Determine the (x, y) coordinate at the center of the cell enclosing the given text.  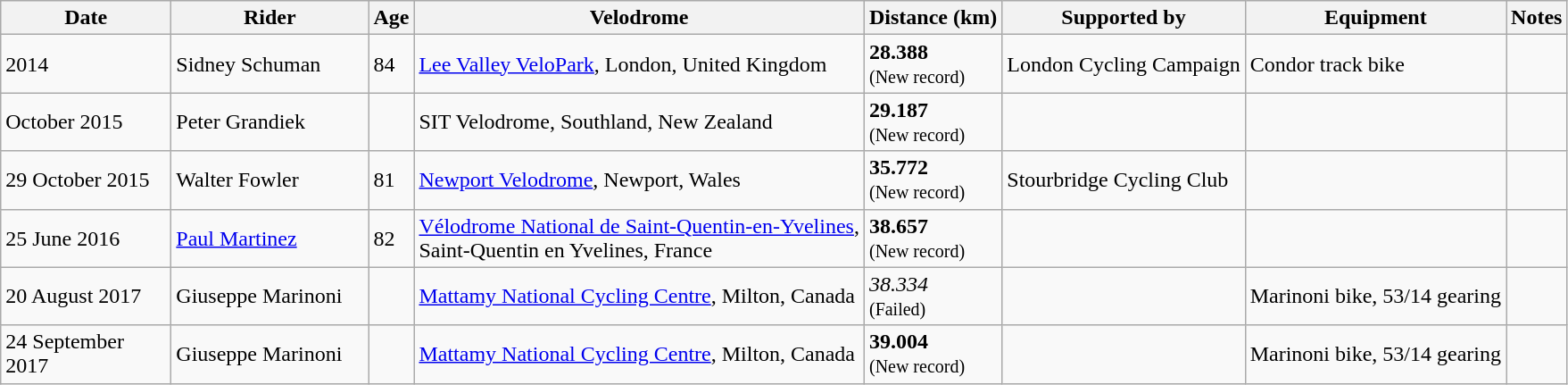
38.657(New record) (933, 238)
24 September 2017 (86, 354)
Walter Fowler (270, 180)
35.772(New record) (933, 180)
29 October 2015 (86, 180)
25 June 2016 (86, 238)
2014 (86, 64)
SIT Velodrome, Southland, New Zealand (639, 121)
Equipment (1375, 18)
82 (391, 238)
Paul Martinez (270, 238)
28.388(New record) (933, 64)
Condor track bike (1375, 64)
Sidney Schuman (270, 64)
Rider (270, 18)
84 (391, 64)
Stourbridge Cycling Club (1124, 180)
October 2015 (86, 121)
Peter Grandiek (270, 121)
20 August 2017 (86, 297)
Newport Velodrome, Newport, Wales (639, 180)
Vélodrome National de Saint-Quentin-en-Yvelines,Saint-Quentin en Yvelines, France (639, 238)
Velodrome (639, 18)
Date (86, 18)
38.334(Failed) (933, 297)
29.187(New record) (933, 121)
Age (391, 18)
81 (391, 180)
Supported by (1124, 18)
39.004(New record) (933, 354)
Lee Valley VeloPark, London, United Kingdom (639, 64)
London Cycling Campaign (1124, 64)
Distance (km) (933, 18)
Notes (1537, 18)
